For the text-containing cell, return its midpoint in [X, Y] coordinate format. 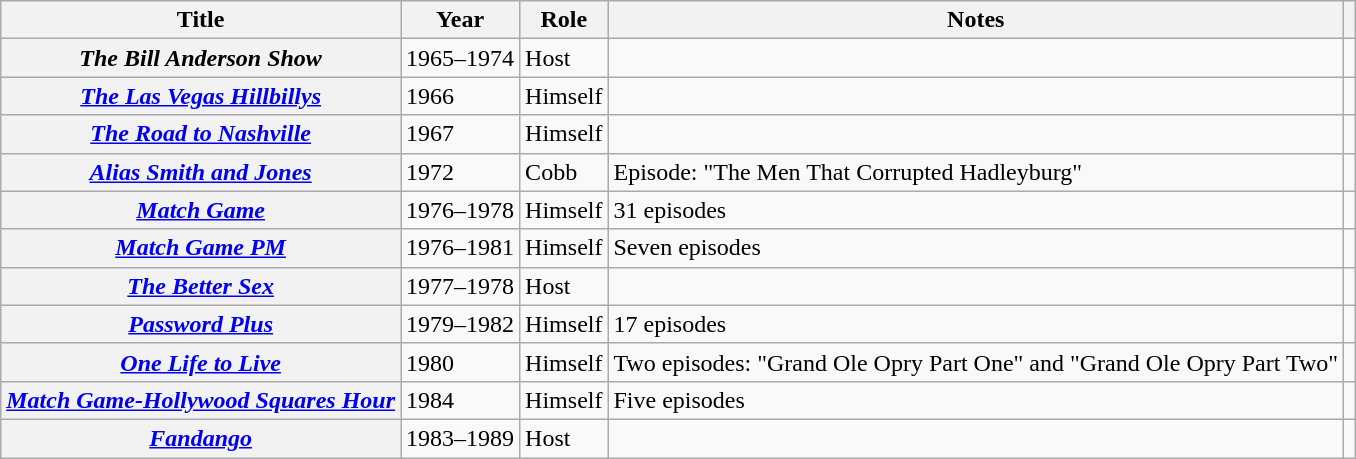
Match Game [201, 210]
17 episodes [976, 324]
The Bill Anderson Show [201, 58]
1984 [460, 400]
1967 [460, 134]
Five episodes [976, 400]
The Better Sex [201, 286]
Password Plus [201, 324]
1965–1974 [460, 58]
1976–1978 [460, 210]
Title [201, 20]
Fandango [201, 438]
Alias Smith and Jones [201, 172]
1979–1982 [460, 324]
The Road to Nashville [201, 134]
Year [460, 20]
1977–1978 [460, 286]
One Life to Live [201, 362]
1983–1989 [460, 438]
Match Game-Hollywood Squares Hour [201, 400]
1966 [460, 96]
Notes [976, 20]
Cobb [564, 172]
Episode: "The Men That Corrupted Hadleyburg" [976, 172]
Match Game PM [201, 248]
Seven episodes [976, 248]
Two episodes: "Grand Ole Opry Part One" and "Grand Ole Opry Part Two" [976, 362]
1980 [460, 362]
1972 [460, 172]
Role [564, 20]
1976–1981 [460, 248]
31 episodes [976, 210]
The Las Vegas Hillbillys [201, 96]
